Identify which cell holds the provided text, then report its (X, Y) central coordinate. 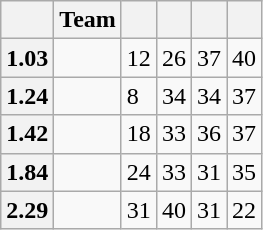
2.29 (28, 210)
8 (138, 96)
36 (208, 134)
22 (244, 210)
1.03 (28, 58)
Team (88, 20)
1.24 (28, 96)
24 (138, 172)
1.42 (28, 134)
1.84 (28, 172)
12 (138, 58)
18 (138, 134)
35 (244, 172)
26 (174, 58)
